For the text-containing cell, return its midpoint in [X, Y] coordinate format. 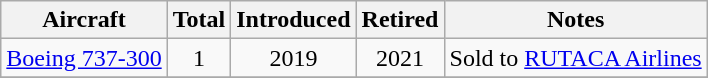
Total [199, 20]
2019 [294, 58]
Aircraft [84, 20]
Retired [400, 20]
Introduced [294, 20]
Boeing 737-300 [84, 58]
1 [199, 58]
2021 [400, 58]
Sold to RUTACA Airlines [576, 58]
Notes [576, 20]
